Locate the cell with the specified text and output its (x, y) center coordinate. 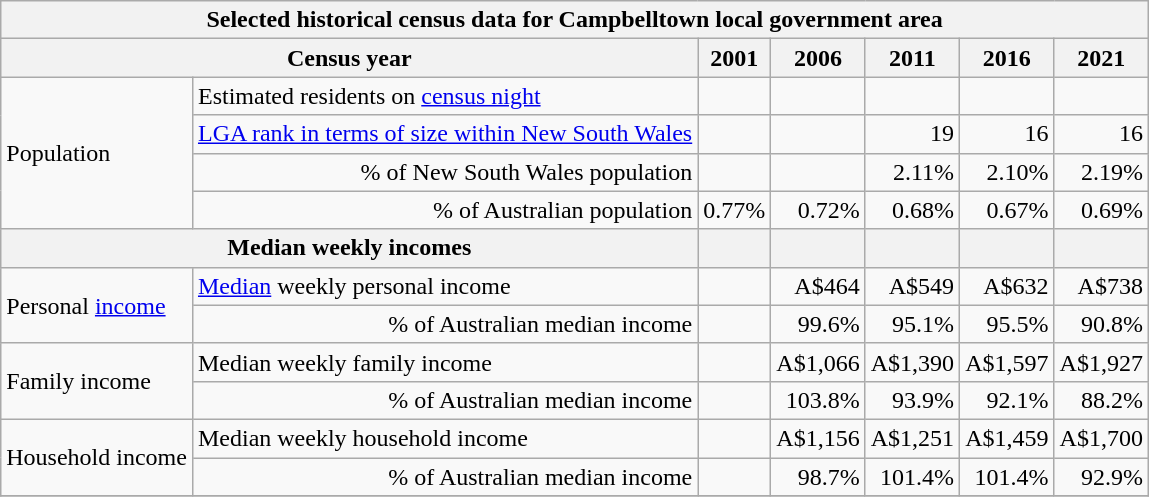
0.69% (1101, 210)
2006 (818, 58)
Selected historical census data for Campbelltown local government area (575, 20)
0.67% (1007, 210)
Median weekly personal income (444, 286)
2001 (734, 58)
2016 (1007, 58)
A$1,459 (1007, 438)
LGA rank in terms of size within New South Wales (444, 134)
19 (912, 134)
Personal income (97, 305)
A$738 (1101, 286)
99.6% (818, 324)
A$1,066 (818, 362)
103.8% (818, 400)
Family income (97, 381)
A$1,390 (912, 362)
A$632 (1007, 286)
2021 (1101, 58)
A$464 (818, 286)
93.9% (912, 400)
2.11% (912, 172)
98.7% (818, 477)
Population (97, 153)
% of Australian population (444, 210)
92.9% (1101, 477)
A$1,156 (818, 438)
Household income (97, 457)
92.1% (1007, 400)
Median weekly family income (444, 362)
A$1,700 (1101, 438)
95.1% (912, 324)
2.19% (1101, 172)
% of New South Wales population (444, 172)
95.5% (1007, 324)
0.72% (818, 210)
Census year (350, 58)
2.10% (1007, 172)
A$1,927 (1101, 362)
2011 (912, 58)
Median weekly incomes (350, 248)
0.77% (734, 210)
90.8% (1101, 324)
Median weekly household income (444, 438)
A$1,251 (912, 438)
0.68% (912, 210)
88.2% (1101, 400)
A$1,597 (1007, 362)
A$549 (912, 286)
Estimated residents on census night (444, 96)
